Extract the (X, Y) coordinate from the center of the cell holding the provided text.  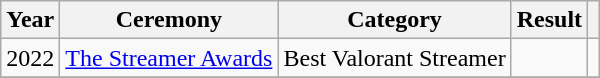
Year (30, 20)
The Streamer Awards (169, 58)
Result (549, 20)
2022 (30, 58)
Category (394, 20)
Ceremony (169, 20)
Best Valorant Streamer (394, 58)
